Return the [x, y] coordinate for the center point of the cell that contains the specified text.  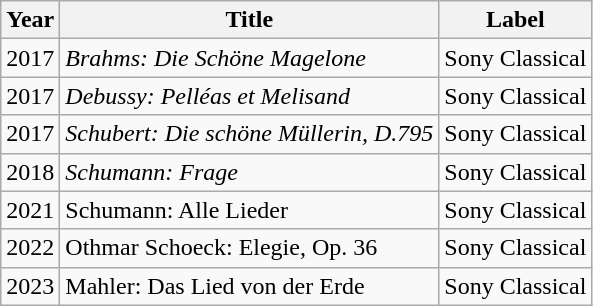
2018 [30, 172]
Year [30, 20]
Schumann: Alle Lieder [250, 210]
Schubert: Die schöne Müllerin, D.795 [250, 134]
Othmar Schoeck: Elegie, Op. 36 [250, 248]
2021 [30, 210]
Label [516, 20]
2022 [30, 248]
Schumann: Frage [250, 172]
2023 [30, 286]
Debussy: Pelléas et Melisand [250, 96]
Mahler: Das Lied von der Erde [250, 286]
Title [250, 20]
Brahms: Die Schöne Magelone [250, 58]
